Return the [X, Y] coordinate for the center point of the cell that contains the specified text.  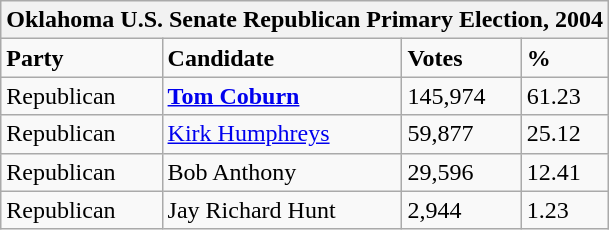
% [564, 58]
Party [82, 58]
Candidate [282, 58]
145,974 [462, 96]
59,877 [462, 134]
12.41 [564, 172]
29,596 [462, 172]
1.23 [564, 210]
Bob Anthony [282, 172]
Kirk Humphreys [282, 134]
Oklahoma U.S. Senate Republican Primary Election, 2004 [305, 20]
Votes [462, 58]
Tom Coburn [282, 96]
61.23 [564, 96]
Jay Richard Hunt [282, 210]
2,944 [462, 210]
25.12 [564, 134]
